Provide the [x, y] coordinate of the cell's center where the given text is located.  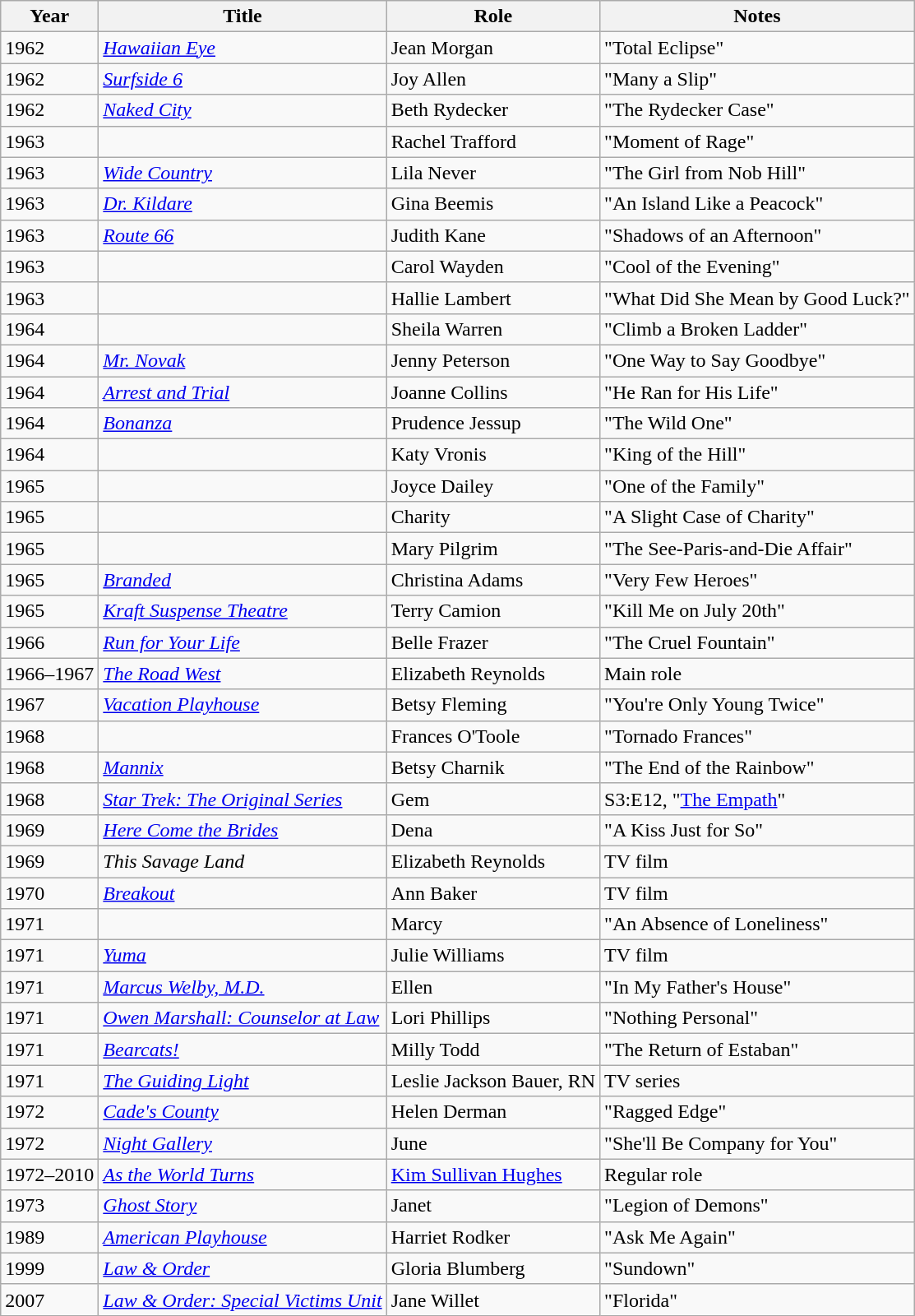
Bearcats! [243, 1050]
"The Wild One" [758, 424]
"A Kiss Just for So" [758, 830]
"A Slight Case of Charity" [758, 517]
The Road West [243, 674]
Frances O'Toole [493, 736]
Marcus Welby, M.D. [243, 987]
Joanne Collins [493, 392]
"The Girl from Nob Hill" [758, 173]
Law & Order: Special Victims Unit [243, 1300]
Law & Order [243, 1268]
Lori Phillips [493, 1018]
"The See-Paris-and-Die Affair" [758, 549]
Vacation Playhouse [243, 705]
"What Did She Mean by Good Luck?" [758, 298]
Julie Williams [493, 956]
Route 66 [243, 235]
Katy Vronis [493, 455]
Naked City [243, 110]
Ghost Story [243, 1206]
Marcy [493, 924]
"The Cruel Fountain" [758, 642]
Dena [493, 830]
Betsy Fleming [493, 705]
Judith Kane [493, 235]
Night Gallery [243, 1143]
Branded [243, 580]
Kim Sullivan Hughes [493, 1175]
1966–1967 [49, 674]
Jenny Peterson [493, 360]
As the World Turns [243, 1175]
Gem [493, 799]
Harriet Rodker [493, 1237]
"King of the Hill" [758, 455]
TV series [758, 1081]
Run for Your Life [243, 642]
"Very Few Heroes" [758, 580]
Hallie Lambert [493, 298]
Joyce Dailey [493, 486]
"The End of the Rainbow" [758, 767]
Carol Wayden [493, 266]
1966 [49, 642]
Arrest and Trial [243, 392]
"Tornado Frances" [758, 736]
Christina Adams [493, 580]
Beth Rydecker [493, 110]
This Savage Land [243, 861]
Wide Country [243, 173]
2007 [49, 1300]
"Kill Me on July 20th" [758, 611]
Main role [758, 674]
Year [49, 16]
Belle Frazer [493, 642]
Breakout [243, 892]
Bonanza [243, 424]
Charity [493, 517]
Leslie Jackson Bauer, RN [493, 1081]
"Many a Slip" [758, 79]
Rachel Trafford [493, 141]
1973 [49, 1206]
"Cool of the Evening" [758, 266]
"The Return of Estaban" [758, 1050]
Star Trek: The Original Series [243, 799]
Regular role [758, 1175]
"In My Father's House" [758, 987]
Role [493, 16]
"Nothing Personal" [758, 1018]
"An Island Like a Peacock" [758, 204]
Title [243, 16]
Janet [493, 1206]
Prudence Jessup [493, 424]
Joy Allen [493, 79]
"Sundown" [758, 1268]
"An Absence of Loneliness" [758, 924]
1967 [49, 705]
"Legion of Demons" [758, 1206]
Yuma [243, 956]
"Climb a Broken Ladder" [758, 329]
"One Way to Say Goodbye" [758, 360]
Gina Beemis [493, 204]
Kraft Suspense Theatre [243, 611]
"He Ran for His Life" [758, 392]
Owen Marshall: Counselor at Law [243, 1018]
1999 [49, 1268]
Mary Pilgrim [493, 549]
1970 [49, 892]
"Total Eclipse" [758, 48]
"Ask Me Again" [758, 1237]
Mr. Novak [243, 360]
"Moment of Rage" [758, 141]
Betsy Charnik [493, 767]
S3:E12, "The Empath" [758, 799]
1972–2010 [49, 1175]
"Ragged Edge" [758, 1112]
"Shadows of an Afternoon" [758, 235]
"You're Only Young Twice" [758, 705]
June [493, 1143]
Jane Willet [493, 1300]
Ellen [493, 987]
"Florida" [758, 1300]
"The Rydecker Case" [758, 110]
Here Come the Brides [243, 830]
Sheila Warren [493, 329]
Notes [758, 16]
Terry Camion [493, 611]
"She'll Be Company for You" [758, 1143]
Mannix [243, 767]
"One of the Family" [758, 486]
The Guiding Light [243, 1081]
Hawaiian Eye [243, 48]
Helen Derman [493, 1112]
Jean Morgan [493, 48]
Ann Baker [493, 892]
Milly Todd [493, 1050]
American Playhouse [243, 1237]
Surfside 6 [243, 79]
1989 [49, 1237]
Lila Never [493, 173]
Cade's County [243, 1112]
Gloria Blumberg [493, 1268]
Dr. Kildare [243, 204]
